Capture the cell that displays the provided text and extract its [X, Y] central coordinate. 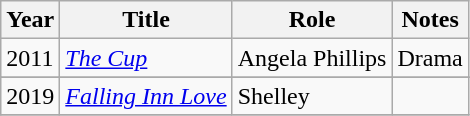
2011 [30, 58]
Notes [430, 20]
2019 [30, 96]
Falling Inn Love [146, 96]
Shelley [312, 96]
Title [146, 20]
Year [30, 20]
The Cup [146, 58]
Role [312, 20]
Angela Phillips [312, 58]
Drama [430, 58]
